Search for the cell housing the specified text and yield its [X, Y] center coordinate. 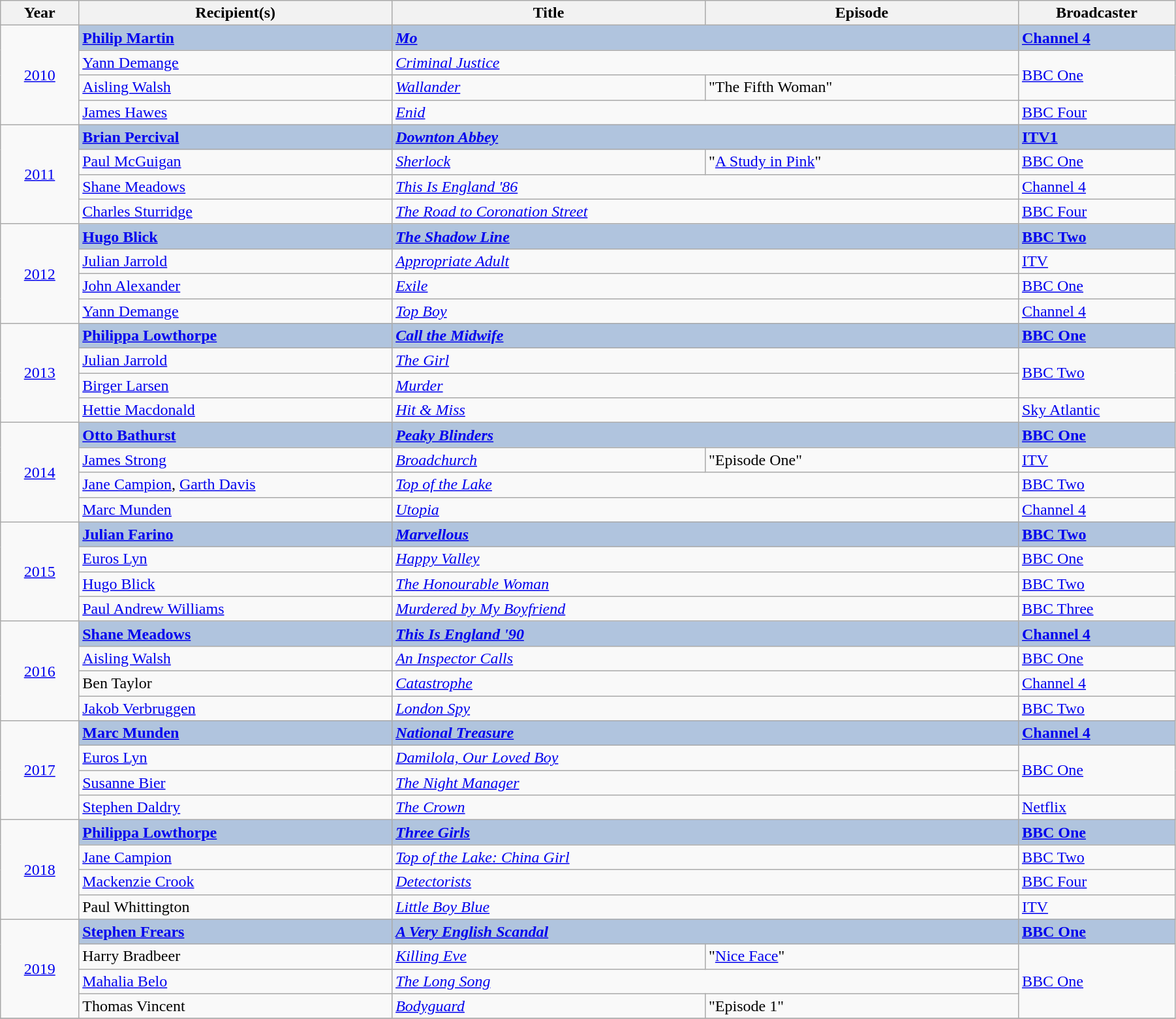
Birger Larsen [236, 386]
Enid [705, 112]
The Crown [705, 808]
Jakob Verbruggen [236, 708]
Top Boy [705, 311]
2013 [40, 373]
The Shadow Line [705, 236]
"The Fifth Woman" [862, 87]
Brian Percival [236, 137]
2019 [40, 969]
Paul Whittington [236, 907]
Catastrophe [705, 683]
Ben Taylor [236, 683]
Criminal Justice [705, 63]
The Night Manager [705, 783]
"A Study in Pink" [862, 162]
The Honourable Woman [705, 584]
Little Boy Blue [705, 907]
An Inspector Calls [705, 658]
This Is England '90 [705, 633]
James Hawes [236, 112]
Detectorists [705, 882]
Murder [705, 386]
Marvellous [705, 534]
Charles Sturridge [236, 211]
Otto Bathurst [236, 435]
Mo [705, 38]
Broadcaster [1096, 13]
Top of the Lake [705, 485]
2014 [40, 472]
Downton Abbey [705, 137]
Bodyguard [549, 1006]
BBC Three [1096, 609]
2011 [40, 174]
Susanne Bier [236, 783]
Damilola, Our Loved Boy [705, 758]
2017 [40, 770]
Top of the Lake: China Girl [705, 857]
Appropriate Adult [705, 261]
ITV1 [1096, 137]
London Spy [705, 708]
Jane Campion [236, 857]
Julian Farino [236, 534]
2018 [40, 870]
Sky Atlantic [1096, 410]
"Episode 1" [862, 1006]
This Is England '86 [705, 187]
Hettie Macdonald [236, 410]
Harry Bradbeer [236, 956]
Philip Martin [236, 38]
Utopia [705, 509]
The Long Song [705, 981]
Stephen Daldry [236, 808]
James Strong [236, 460]
2015 [40, 571]
Year [40, 13]
2010 [40, 75]
"Episode One" [862, 460]
Jane Campion, Garth Davis [236, 485]
Stephen Frears [236, 932]
National Treasure [705, 733]
John Alexander [236, 286]
Paul Andrew Williams [236, 609]
Wallander [549, 87]
Murdered by My Boyfriend [705, 609]
Hit & Miss [705, 410]
Happy Valley [705, 559]
Killing Eve [549, 956]
A Very English Scandal [705, 932]
Mackenzie Crook [236, 882]
2016 [40, 671]
Mahalia Belo [236, 981]
Thomas Vincent [236, 1006]
Title [549, 13]
Three Girls [705, 832]
The Road to Coronation Street [705, 211]
Netflix [1096, 808]
Sherlock [549, 162]
Call the Midwife [705, 336]
Exile [705, 286]
The Girl [705, 361]
Episode [862, 13]
Broadchurch [549, 460]
Paul McGuigan [236, 162]
2012 [40, 273]
Peaky Blinders [705, 435]
Recipient(s) [236, 13]
"Nice Face" [862, 956]
